Return the (X, Y) coordinate for the center point of the cell that contains the specified text.  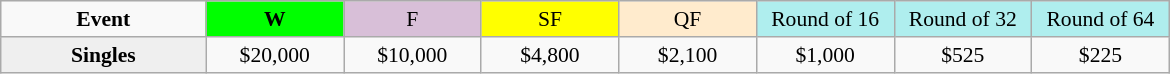
$225 (1101, 55)
$525 (963, 55)
$4,800 (550, 55)
Singles (104, 55)
Round of 64 (1101, 19)
Round of 16 (825, 19)
$1,000 (825, 55)
F (413, 19)
$20,000 (275, 55)
$2,100 (688, 55)
W (275, 19)
SF (550, 19)
$10,000 (413, 55)
Round of 32 (963, 19)
QF (688, 19)
Event (104, 19)
